Identify which cell holds the provided text, then report its (X, Y) central coordinate. 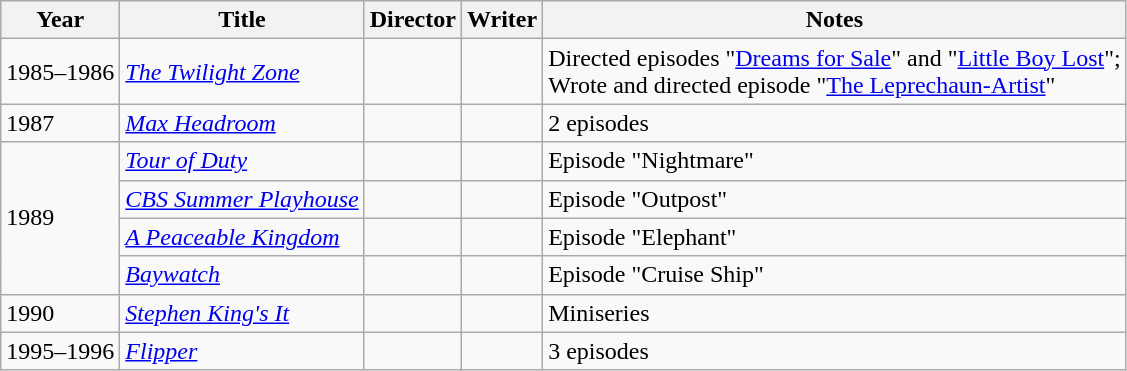
Episode "Elephant" (835, 237)
Miniseries (835, 313)
Max Headroom (242, 123)
A Peaceable Kingdom (242, 237)
Stephen King's It (242, 313)
Director (412, 20)
Episode "Nightmare" (835, 161)
CBS Summer Playhouse (242, 199)
1985–1986 (60, 72)
Title (242, 20)
1989 (60, 218)
1987 (60, 123)
1995–1996 (60, 351)
Writer (502, 20)
1990 (60, 313)
Tour of Duty (242, 161)
The Twilight Zone (242, 72)
2 episodes (835, 123)
Flipper (242, 351)
Year (60, 20)
Notes (835, 20)
Episode "Cruise Ship" (835, 275)
Episode "Outpost" (835, 199)
Directed episodes "Dreams for Sale" and "Little Boy Lost";Wrote and directed episode "The Leprechaun-Artist" (835, 72)
Baywatch (242, 275)
3 episodes (835, 351)
